From the cell containing the given text, extract its center point as (X, Y) coordinate. 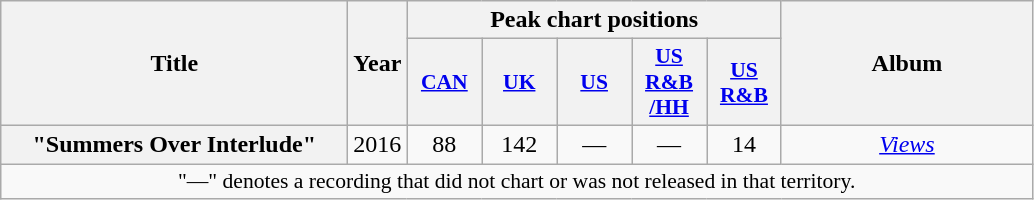
"Summers Over Interlude" (174, 144)
"—" denotes a recording that did not chart or was not released in that territory. (517, 182)
Title (174, 64)
2016 (378, 144)
US (594, 82)
Views (906, 144)
14 (744, 144)
142 (520, 144)
CAN (444, 82)
Year (378, 64)
USR&B/HH (670, 82)
Album (906, 64)
USR&B (744, 82)
Peak chart positions (594, 20)
UK (520, 82)
88 (444, 144)
